From the cell containing the given text, extract its center point as (X, Y) coordinate. 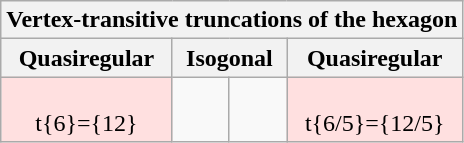
Vertex-transitive truncations of the hexagon (232, 20)
t{6}={12} (86, 110)
t{6/5}={12/5} (375, 110)
Isogonal (229, 58)
